Identify which cell holds the provided text, then report its [X, Y] central coordinate. 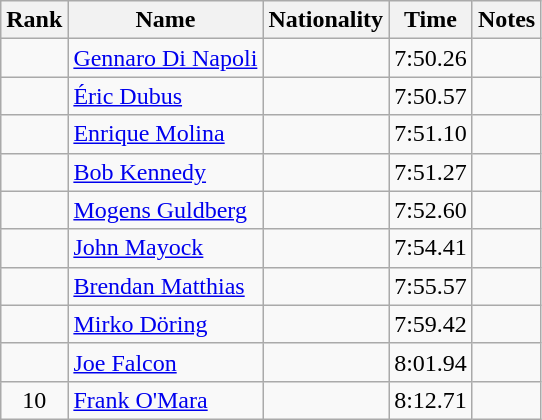
Frank O'Mara [166, 400]
Notes [506, 20]
Time [431, 20]
Bob Kennedy [166, 172]
Enrique Molina [166, 134]
Mogens Guldberg [166, 210]
Joe Falcon [166, 362]
10 [34, 400]
Nationality [326, 20]
7:51.27 [431, 172]
8:12.71 [431, 400]
7:50.57 [431, 96]
7:51.10 [431, 134]
7:59.42 [431, 324]
Gennaro Di Napoli [166, 58]
7:55.57 [431, 286]
Mirko Döring [166, 324]
Name [166, 20]
Rank [34, 20]
John Mayock [166, 248]
8:01.94 [431, 362]
7:52.60 [431, 210]
Éric Dubus [166, 96]
7:50.26 [431, 58]
7:54.41 [431, 248]
Brendan Matthias [166, 286]
